Capture the cell that displays the provided text and extract its (x, y) central coordinate. 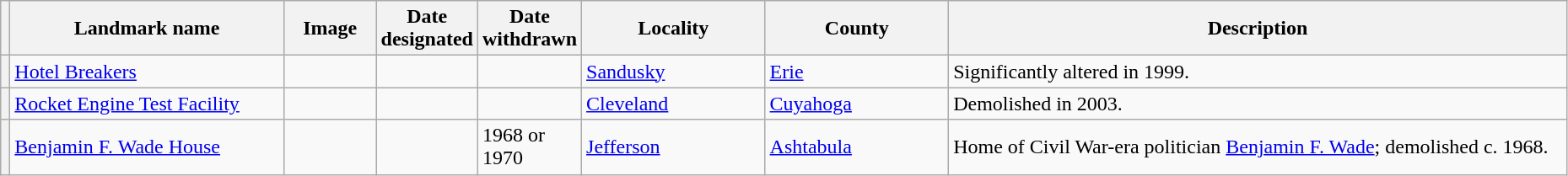
Date withdrawn (530, 29)
Jefferson (674, 147)
Home of Civil War-era politician Benjamin F. Wade; demolished c. 1968. (1258, 147)
Landmark name (147, 29)
Rocket Engine Test Facility (147, 104)
Demolished in 2003. (1258, 104)
Description (1258, 29)
Cleveland (674, 104)
Ashtabula (857, 147)
Cuyahoga (857, 104)
Erie (857, 72)
Benjamin F. Wade House (147, 147)
Significantly altered in 1999. (1258, 72)
Locality (674, 29)
Date designated (427, 29)
1968 or 1970 (530, 147)
Hotel Breakers (147, 72)
Sandusky (674, 72)
Image (330, 29)
County (857, 29)
